Detect which cell encompasses the target text, then output its (X, Y) center coordinate. 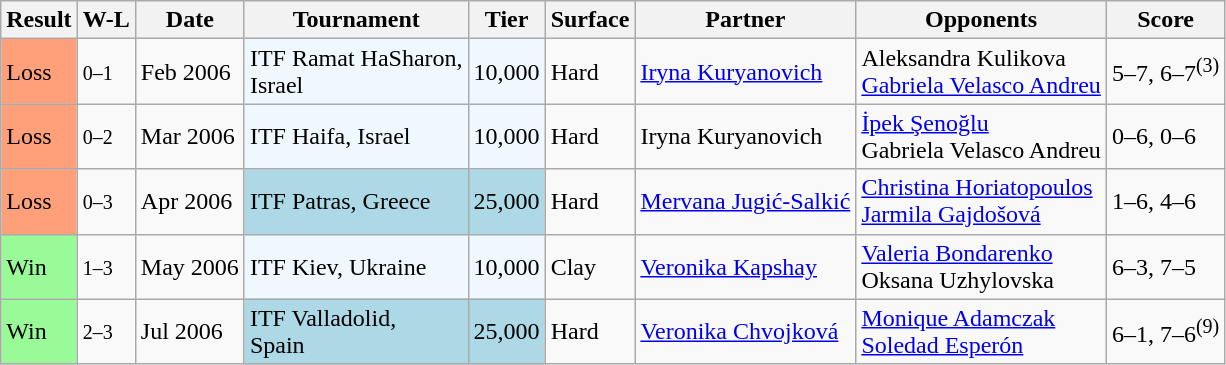
Christina Horiatopoulos Jarmila Gajdošová (982, 202)
İpek Şenoğlu Gabriela Velasco Andreu (982, 136)
W-L (106, 20)
Clay (590, 266)
Partner (746, 20)
1–6, 4–6 (1165, 202)
Veronika Kapshay (746, 266)
ITF Haifa, Israel (356, 136)
0–2 (106, 136)
Date (190, 20)
1–3 (106, 266)
0–3 (106, 202)
Apr 2006 (190, 202)
Valeria Bondarenko Oksana Uzhylovska (982, 266)
5–7, 6–7(3) (1165, 72)
Feb 2006 (190, 72)
Veronika Chvojková (746, 332)
May 2006 (190, 266)
6–3, 7–5 (1165, 266)
Result (39, 20)
Mar 2006 (190, 136)
ITF Kiev, Ukraine (356, 266)
Monique Adamczak Soledad Esperón (982, 332)
0–6, 0–6 (1165, 136)
ITF Patras, Greece (356, 202)
6–1, 7–6(9) (1165, 332)
Score (1165, 20)
ITF Valladolid, Spain (356, 332)
Surface (590, 20)
Opponents (982, 20)
Tournament (356, 20)
0–1 (106, 72)
ITF Ramat HaSharon, Israel (356, 72)
Tier (506, 20)
Mervana Jugić-Salkić (746, 202)
Aleksandra Kulikova Gabriela Velasco Andreu (982, 72)
Jul 2006 (190, 332)
2–3 (106, 332)
